Locate the cell with the specified text and output its [X, Y] center coordinate. 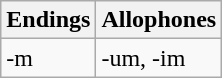
Endings [48, 20]
-um, -im [159, 58]
Allophones [159, 20]
-m [48, 58]
